Scan for the cell matching the given text and deliver its [X, Y] coordinate at center. 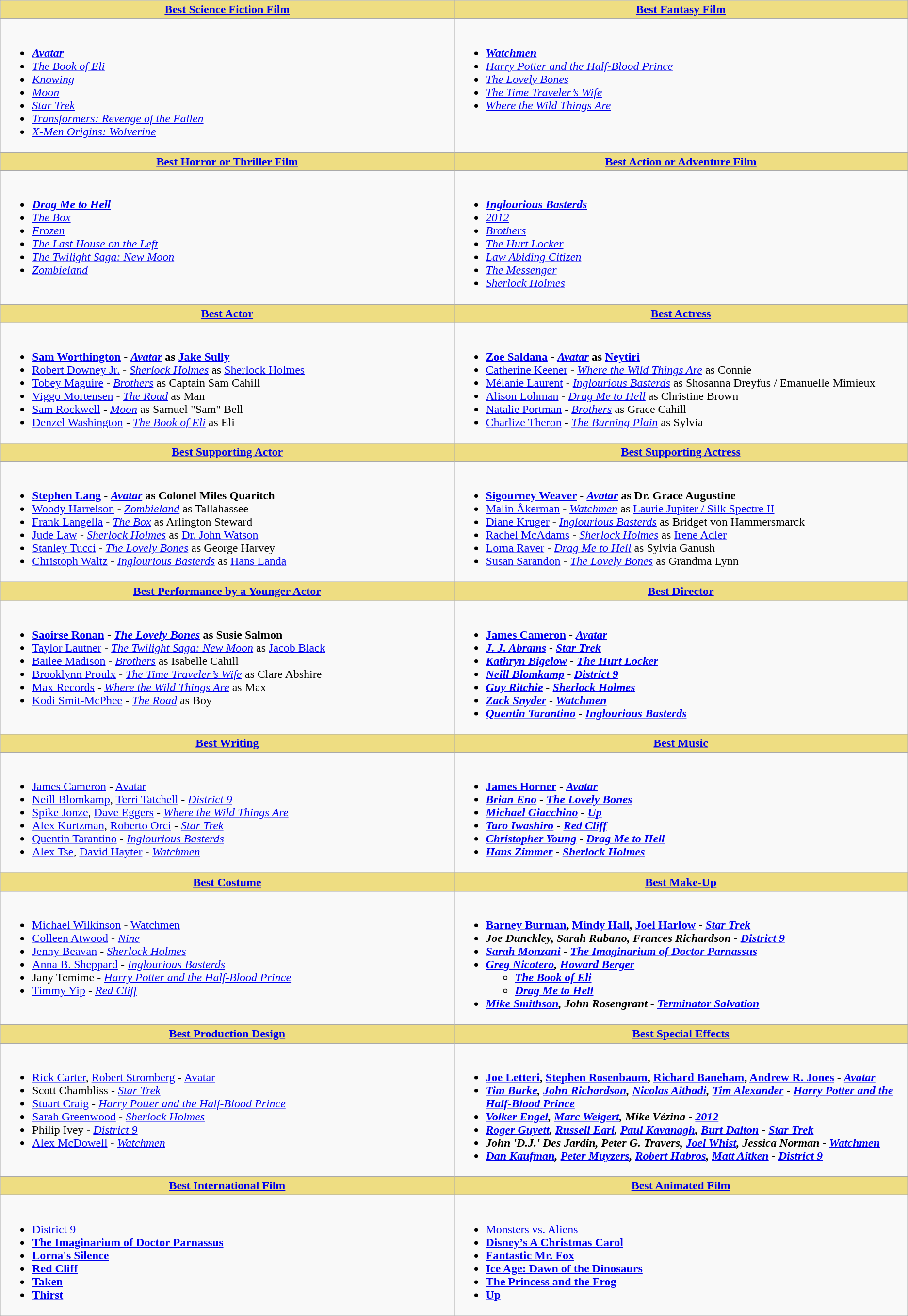
Best Science Fiction Film [227, 10]
Inglourious Basterds2012BrothersThe Hurt LockerLaw Abiding CitizenThe MessengerSherlock Holmes [681, 238]
Monsters vs. AliensDisney’s A Christmas CarolFantastic Mr. FoxIce Age: Dawn of the DinosaursThe Princess and the FrogUp [681, 1255]
Best Fantasy Film [681, 10]
Best Production Design [227, 1034]
Best Writing [227, 743]
Drag Me to HellThe BoxFrozenThe Last House on the LeftThe Twilight Saga: New MoonZombieland [227, 238]
District 9The Imaginarium of Doctor ParnassusLorna's SilenceRed CliffTakenThirst [227, 1255]
Best Actress [681, 313]
Best Animated Film [681, 1186]
AvatarThe Book of EliKnowingMoonStar TrekTransformers: Revenge of the FallenX-Men Origins: Wolverine [227, 85]
Best Actor [227, 313]
Best Music [681, 743]
Best Director [681, 591]
Best Special Effects [681, 1034]
Best Costume [227, 882]
Best Horror or Thriller Film [227, 162]
Best Supporting Actor [227, 452]
Best Performance by a Younger Actor [227, 591]
Best International Film [227, 1186]
Best Make-Up [681, 882]
Best Supporting Actress [681, 452]
WatchmenHarry Potter and the Half-Blood PrinceThe Lovely BonesThe Time Traveler’s WifeWhere the Wild Things Are [681, 85]
Best Action or Adventure Film [681, 162]
